Determine the (x, y) coordinate at the center of the cell enclosing the given text.  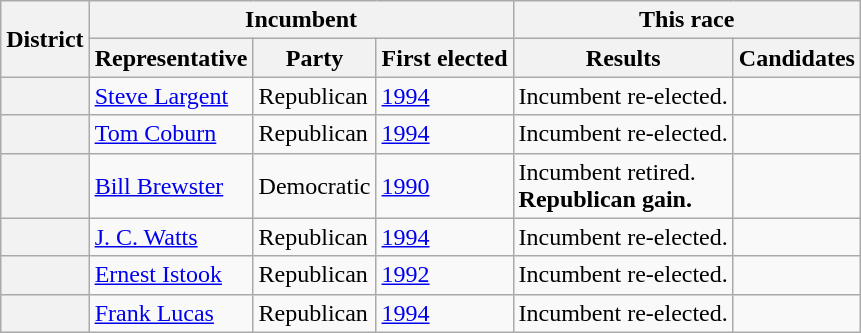
Candidates (796, 58)
Incumbent (301, 20)
1992 (444, 275)
Ernest Istook (171, 275)
District (45, 39)
Tom Coburn (171, 134)
Steve Largent (171, 96)
J. C. Watts (171, 237)
Incumbent retired.Republican gain. (623, 186)
Democratic (314, 186)
1990 (444, 186)
This race (686, 20)
Bill Brewster (171, 186)
First elected (444, 58)
Results (623, 58)
Representative (171, 58)
Party (314, 58)
Frank Lucas (171, 313)
